Output the [x, y] coordinate of the center of the cell containing the given text.  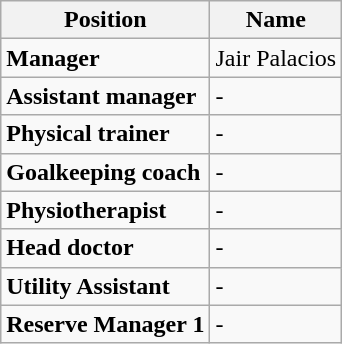
Reserve Manager 1 [106, 324]
Assistant manager [106, 96]
Physical trainer [106, 134]
Utility Assistant [106, 286]
Name [276, 20]
Physiotherapist [106, 210]
Goalkeeping coach [106, 172]
Jair Palacios [276, 58]
Manager [106, 58]
Position [106, 20]
Head doctor [106, 248]
